Provide the [X, Y] coordinate of the cell's center where the given text is located.  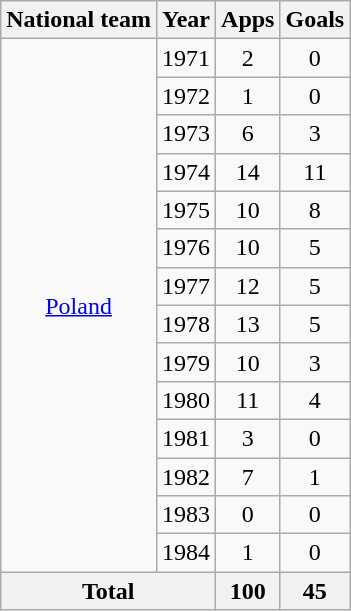
1971 [186, 58]
1976 [186, 248]
1977 [186, 286]
1980 [186, 400]
1983 [186, 515]
1982 [186, 477]
Year [186, 20]
1975 [186, 210]
Poland [79, 306]
6 [248, 134]
Goals [315, 20]
National team [79, 20]
1979 [186, 362]
1974 [186, 172]
45 [315, 591]
7 [248, 477]
Total [108, 591]
100 [248, 591]
4 [315, 400]
1981 [186, 438]
8 [315, 210]
1978 [186, 324]
Apps [248, 20]
1973 [186, 134]
12 [248, 286]
13 [248, 324]
1972 [186, 96]
14 [248, 172]
2 [248, 58]
1984 [186, 553]
